Return the (x, y) coordinate for the center point of the cell that contains the specified text.  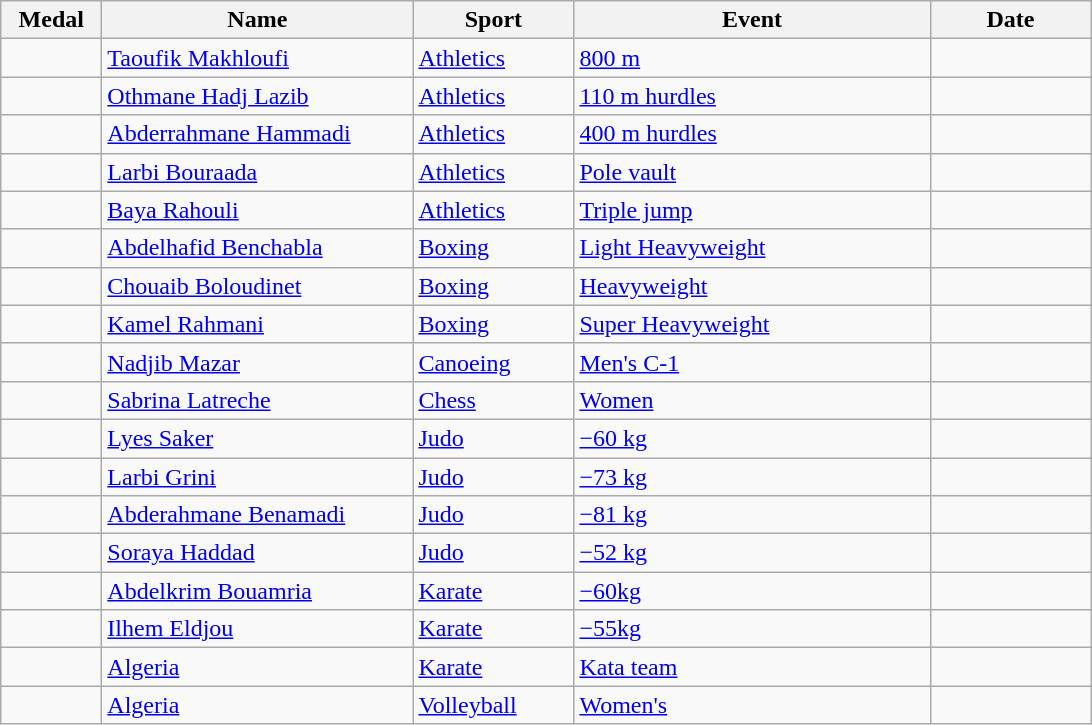
−60kg (752, 591)
Name (258, 20)
Super Heavyweight (752, 324)
Light Heavyweight (752, 248)
−73 kg (752, 477)
Pole vault (752, 172)
Nadjib Mazar (258, 362)
Othmane Hadj Lazib (258, 96)
800 m (752, 58)
Abdelkrim Bouamria (258, 591)
−60 kg (752, 438)
Triple jump (752, 210)
Larbi Grini (258, 477)
Abderrahmane Hammadi (258, 134)
Taoufik Makhloufi (258, 58)
Heavyweight (752, 286)
Sport (494, 20)
Canoeing (494, 362)
Chess (494, 400)
Lyes Saker (258, 438)
Baya Rahouli (258, 210)
Ilhem Eldjou (258, 629)
Medal (52, 20)
Sabrina Latreche (258, 400)
Abderahmane Benamadi (258, 515)
Soraya Haddad (258, 553)
400 m hurdles (752, 134)
Volleyball (494, 705)
Women's (752, 705)
Abdelhafid Benchabla (258, 248)
Event (752, 20)
Date (1010, 20)
110 m hurdles (752, 96)
Men's C-1 (752, 362)
Kamel Rahmani (258, 324)
Women (752, 400)
Kata team (752, 667)
−55kg (752, 629)
−52 kg (752, 553)
−81 kg (752, 515)
Larbi Bouraada (258, 172)
Chouaib Boloudinet (258, 286)
